Find where the given text appears and provide that cell's center as (x, y) coordinate. 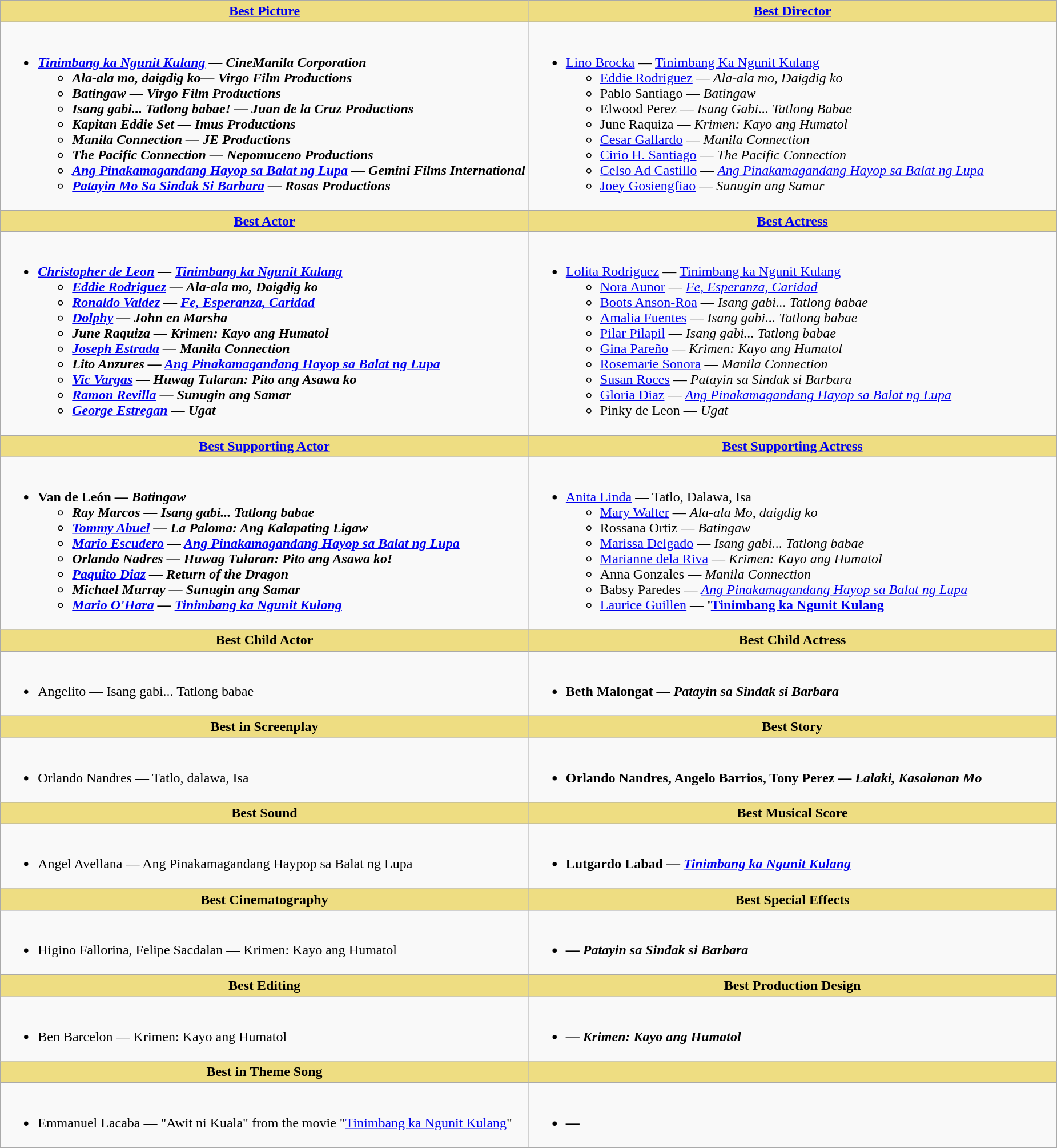
— Patayin sa Sindak si Barbara (793, 942)
Beth Malongat — Patayin sa Sindak si Barbara (793, 683)
Best Picture (265, 11)
Best Supporting Actor (265, 446)
Best Director (793, 11)
Best Sound (265, 813)
Orlando Nandres — Tatlo, dalawa, Isa (265, 770)
Best Child Actor (265, 640)
Best Editing (265, 986)
Best Actor (265, 221)
Ben Barcelon — Krimen: Kayo ang Humatol (265, 1029)
Best Story (793, 726)
Best Cinematography (265, 900)
Higino Fallorina, Felipe Sacdalan — Krimen: Kayo ang Humatol (265, 942)
Best Special Effects (793, 900)
Best Child Actress (793, 640)
Angel Avellana — Ang Pinakamagandang Haypop sa Balat ng Lupa (265, 856)
Angelito — Isang gabi... Tatlong babae (265, 683)
Best Actress (793, 221)
Lutgardo Labad — Tinimbang ka Ngunit Kulang (793, 856)
Emmanuel Lacaba — "Awit ni Kuala" from the movie "Tinimbang ka Ngunit Kulang" (265, 1115)
— (793, 1115)
— Krimen: Kayo ang Humatol (793, 1029)
Best Supporting Actress (793, 446)
Best in Theme Song (265, 1072)
Best in Screenplay (265, 726)
Best Musical Score (793, 813)
Orlando Nandres, Angelo Barrios, Tony Perez — Lalaki, Kasalanan Mo (793, 770)
Best Production Design (793, 986)
